Detect which cell encompasses the target text, then output its (x, y) center coordinate. 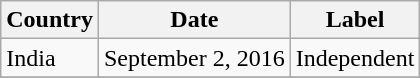
September 2, 2016 (194, 58)
Country (50, 20)
India (50, 58)
Label (355, 20)
Independent (355, 58)
Date (194, 20)
